Output the (X, Y) coordinate of the center of the cell containing the given text.  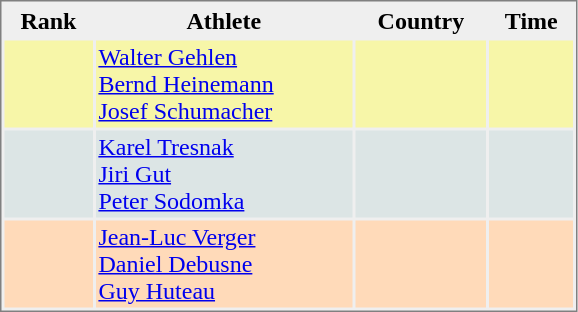
Rank (48, 20)
Walter GehlenBernd HeinemannJosef Schumacher (224, 84)
Karel TresnakJiri GutPeter Sodomka (224, 174)
Jean-Luc VergerDaniel DebusneGuy Huteau (224, 264)
Time (532, 20)
Athlete (224, 20)
Country (420, 20)
